Extract the (X, Y) coordinate from the center of the cell holding the provided text.  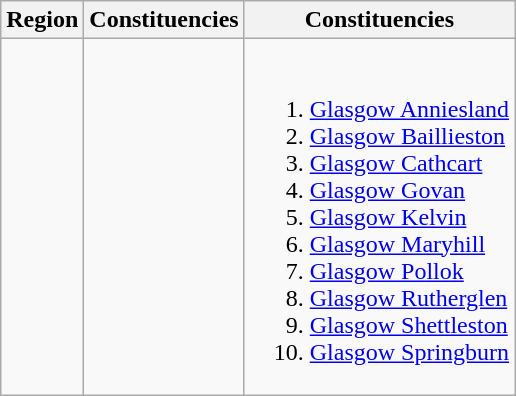
Region (42, 20)
